Identify which cell holds the provided text, then report its [x, y] central coordinate. 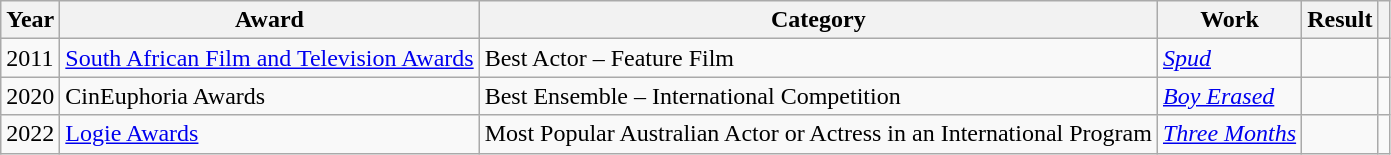
2011 [30, 58]
Year [30, 20]
2022 [30, 134]
Category [818, 20]
2020 [30, 96]
Result [1340, 20]
Best Actor – Feature Film [818, 58]
Award [270, 20]
Work [1229, 20]
Best Ensemble – International Competition [818, 96]
Boy Erased [1229, 96]
Spud [1229, 58]
Three Months [1229, 134]
CinEuphoria Awards [270, 96]
Logie Awards [270, 134]
Most Popular Australian Actor or Actress in an International Program [818, 134]
South African Film and Television Awards [270, 58]
